Extract the [X, Y] coordinate from the center of the cell holding the provided text.  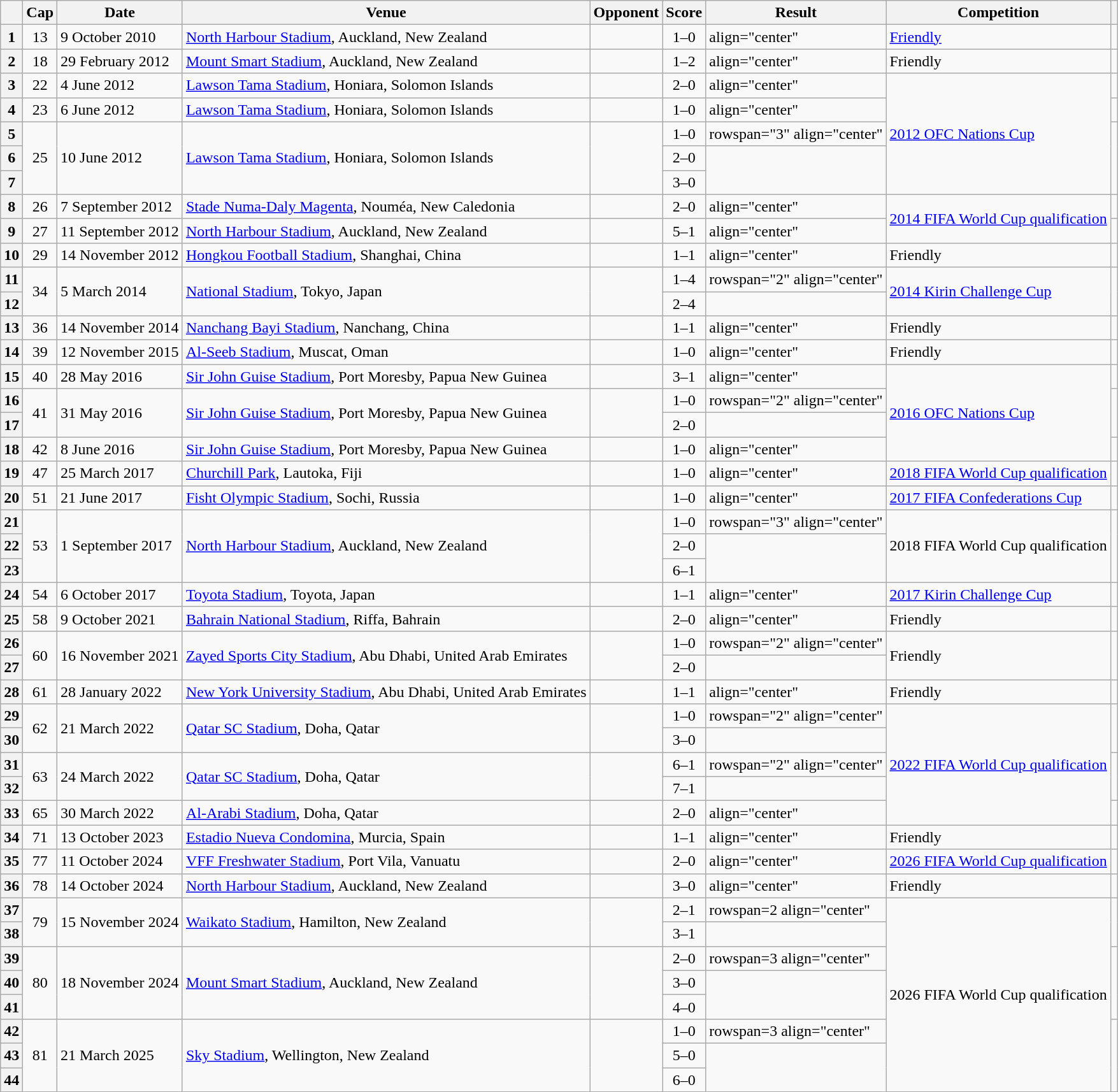
16 November 2021 [120, 655]
7 [11, 182]
12 [11, 304]
4–0 [684, 1007]
5–1 [684, 231]
5 [11, 134]
31 May 2016 [120, 413]
6 [11, 158]
14 [11, 352]
3 [11, 85]
79 [40, 922]
rowspan=2 align="center" [796, 910]
63 [40, 777]
2 [11, 61]
80 [40, 982]
24 [11, 594]
Venue [386, 13]
43 [11, 1055]
Score [684, 13]
31 [11, 765]
29 February 2012 [120, 61]
9 [11, 231]
17 [11, 425]
15 November 2024 [120, 922]
Hongkou Football Stadium, Shanghai, China [386, 255]
New York University Stadium, Abu Dhabi, United Arab Emirates [386, 691]
6–0 [684, 1080]
11 September 2012 [120, 231]
6 October 2017 [120, 594]
11 October 2024 [120, 861]
35 [11, 861]
19 [11, 473]
60 [40, 655]
16 [11, 401]
25 March 2017 [120, 473]
10 [11, 255]
14 November 2012 [120, 255]
8 [11, 206]
81 [40, 1055]
38 [11, 934]
37 [11, 910]
Date [120, 13]
13 October 2023 [120, 837]
2014 Kirin Challenge Cup [998, 291]
1 September 2017 [120, 546]
5 March 2014 [120, 291]
28 January 2022 [120, 691]
2017 FIFA Confederations Cup [998, 498]
10 June 2012 [120, 158]
4 June 2012 [120, 85]
12 November 2015 [120, 352]
30 March 2022 [120, 813]
Cap [40, 13]
2017 Kirin Challenge Cup [998, 594]
Sky Stadium, Wellington, New Zealand [386, 1055]
Nanchang Bayi Stadium, Nanchang, China [386, 328]
9 October 2021 [120, 619]
5–0 [684, 1055]
21 [11, 522]
21 March 2025 [120, 1055]
20 [11, 498]
77 [40, 861]
Al-Arabi Stadium, Doha, Qatar [386, 813]
28 May 2016 [120, 377]
8 June 2016 [120, 449]
18 November 2024 [120, 982]
2022 FIFA World Cup qualification [998, 765]
7 September 2012 [120, 206]
Toyota Stadium, Toyota, Japan [386, 594]
47 [40, 473]
Opponent [626, 13]
65 [40, 813]
32 [11, 789]
Al-Seeb Stadium, Muscat, Oman [386, 352]
2016 OFC Nations Cup [998, 413]
Bahrain National Stadium, Riffa, Bahrain [386, 619]
2–4 [684, 304]
30 [11, 740]
54 [40, 594]
21 June 2017 [120, 498]
1 [11, 37]
61 [40, 691]
14 November 2014 [120, 328]
62 [40, 728]
51 [40, 498]
24 March 2022 [120, 777]
Zayed Sports City Stadium, Abu Dhabi, United Arab Emirates [386, 655]
Waikato Stadium, Hamilton, New Zealand [386, 922]
33 [11, 813]
6 June 2012 [120, 110]
44 [11, 1080]
Competition [998, 13]
2012 OFC Nations Cup [998, 134]
Fisht Olympic Stadium, Sochi, Russia [386, 498]
Stade Numa-Daly Magenta, Nouméa, New Caledonia [386, 206]
9 October 2010 [120, 37]
58 [40, 619]
28 [11, 691]
Churchill Park, Lautoka, Fiji [386, 473]
4 [11, 110]
78 [40, 886]
National Stadium, Tokyo, Japan [386, 291]
11 [11, 279]
71 [40, 837]
21 March 2022 [120, 728]
7–1 [684, 789]
Estadio Nueva Condomina, Murcia, Spain [386, 837]
Result [796, 13]
2–1 [684, 910]
53 [40, 546]
2014 FIFA World Cup qualification [998, 219]
VFF Freshwater Stadium, Port Vila, Vanuatu [386, 861]
15 [11, 377]
1–2 [684, 61]
14 October 2024 [120, 886]
1–4 [684, 279]
